Search for the cell housing the specified text and yield its (x, y) center coordinate. 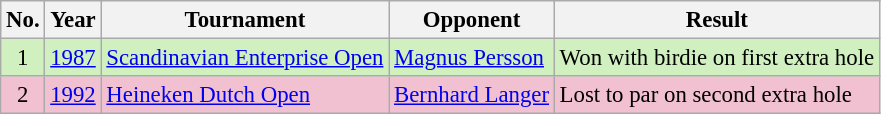
Scandinavian Enterprise Open (245, 58)
Lost to par on second extra hole (716, 95)
Magnus Persson (472, 58)
1 (23, 58)
No. (23, 20)
Bernhard Langer (472, 95)
1992 (73, 95)
1987 (73, 58)
Opponent (472, 20)
Year (73, 20)
Heineken Dutch Open (245, 95)
Won with birdie on first extra hole (716, 58)
2 (23, 95)
Result (716, 20)
Tournament (245, 20)
